Provide the (x, y) coordinate of the cell's center where the given text is located.  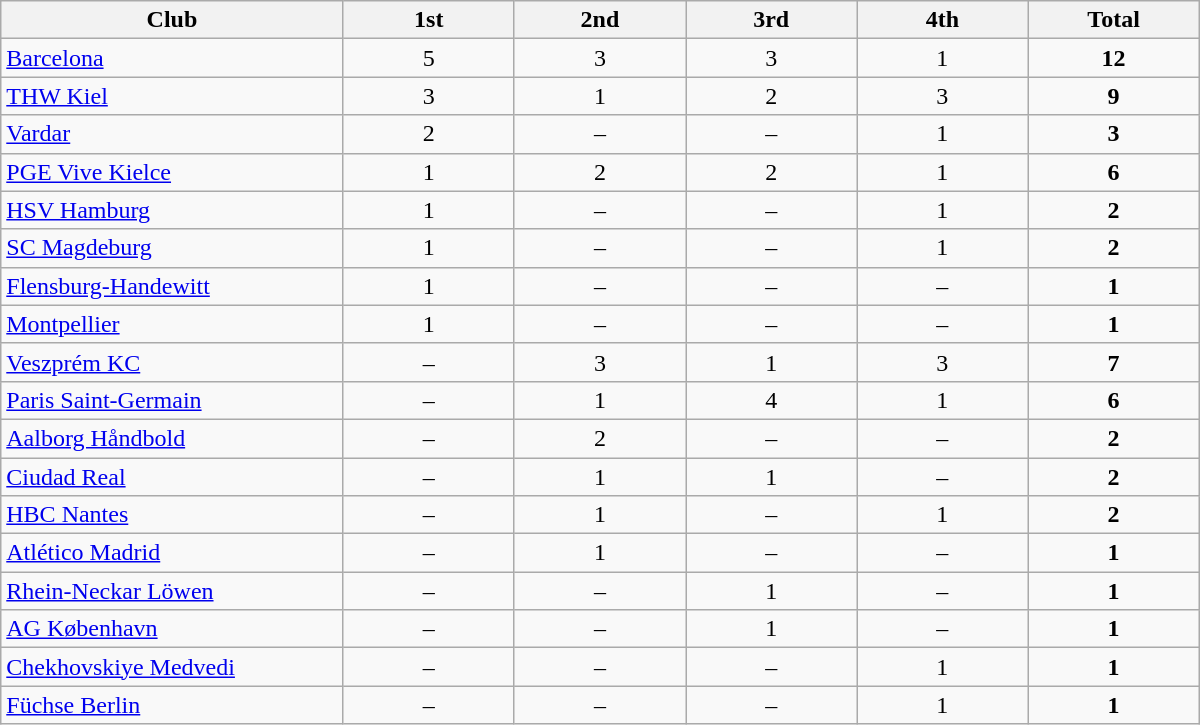
HSV Hamburg (172, 210)
Atlético Madrid (172, 553)
Aalborg Håndbold (172, 438)
THW Kiel (172, 96)
Flensburg-Handewitt (172, 286)
Füchse Berlin (172, 705)
Barcelona (172, 58)
12 (1114, 58)
Club (172, 20)
7 (1114, 362)
AG København (172, 629)
2nd (600, 20)
3rd (772, 20)
SC Magdeburg (172, 248)
9 (1114, 96)
4th (942, 20)
PGE Vive Kielce (172, 172)
1st (428, 20)
Ciudad Real (172, 477)
Vardar (172, 134)
Total (1114, 20)
Montpellier (172, 324)
Chekhovskiye Medvedi (172, 667)
Veszprém KC (172, 362)
Rhein-Neckar Löwen (172, 591)
4 (772, 400)
Paris Saint-Germain (172, 400)
HBC Nantes (172, 515)
5 (428, 58)
